For the text-containing cell, return its midpoint in [x, y] coordinate format. 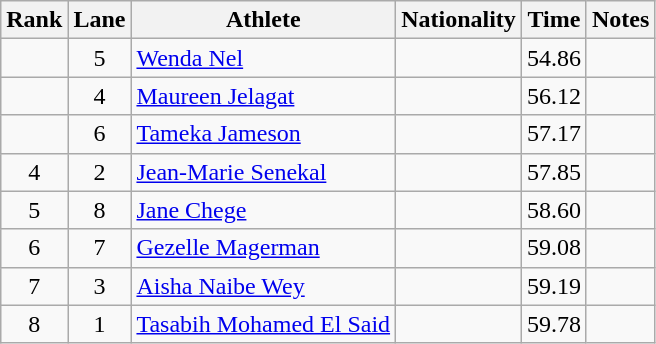
Lane [100, 20]
Maureen Jelagat [264, 96]
54.86 [554, 58]
Notes [620, 20]
2 [100, 172]
Gezelle Magerman [264, 248]
Aisha Naibe Wey [264, 286]
Tasabih Mohamed El Said [264, 324]
Jean-Marie Senekal [264, 172]
59.78 [554, 324]
1 [100, 324]
Tameka Jameson [264, 134]
Jane Chege [264, 210]
58.60 [554, 210]
3 [100, 286]
Rank [34, 20]
Time [554, 20]
Wenda Nel [264, 58]
59.19 [554, 286]
57.85 [554, 172]
Nationality [459, 20]
Athlete [264, 20]
59.08 [554, 248]
56.12 [554, 96]
57.17 [554, 134]
